Identify which cell holds the provided text, then report its [x, y] central coordinate. 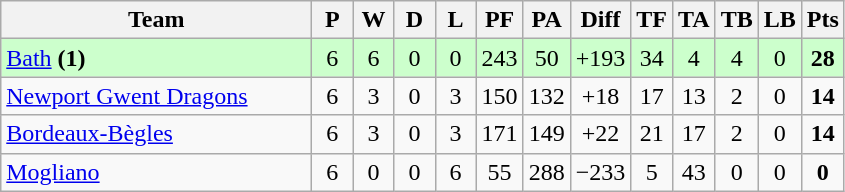
5 [652, 172]
PA [546, 20]
+193 [600, 58]
LB [780, 20]
L [456, 20]
TA [694, 20]
+18 [600, 96]
132 [546, 96]
TF [652, 20]
288 [546, 172]
171 [500, 134]
+22 [600, 134]
50 [546, 58]
243 [500, 58]
P [332, 20]
13 [694, 96]
Team [156, 20]
149 [546, 134]
Pts [822, 20]
28 [822, 58]
Diff [600, 20]
−233 [600, 172]
Bath (1) [156, 58]
Bordeaux-Bègles [156, 134]
TB [736, 20]
D [414, 20]
W [374, 20]
150 [500, 96]
55 [500, 172]
34 [652, 58]
Newport Gwent Dragons [156, 96]
43 [694, 172]
Mogliano [156, 172]
PF [500, 20]
21 [652, 134]
